Scan for the cell matching the given text and deliver its (x, y) coordinate at center. 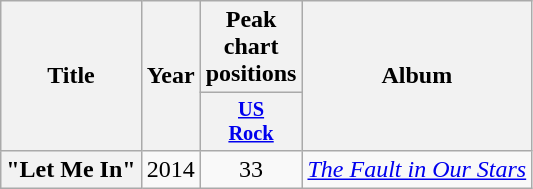
Year (170, 76)
Album (417, 76)
Peak chart positions (251, 47)
33 (251, 169)
USRock (251, 122)
The Fault in Our Stars (417, 169)
"Let Me In" (71, 169)
2014 (170, 169)
Title (71, 76)
